Pinpoint the cell where the given text exists, returning its [x, y] midpoint coordinate. 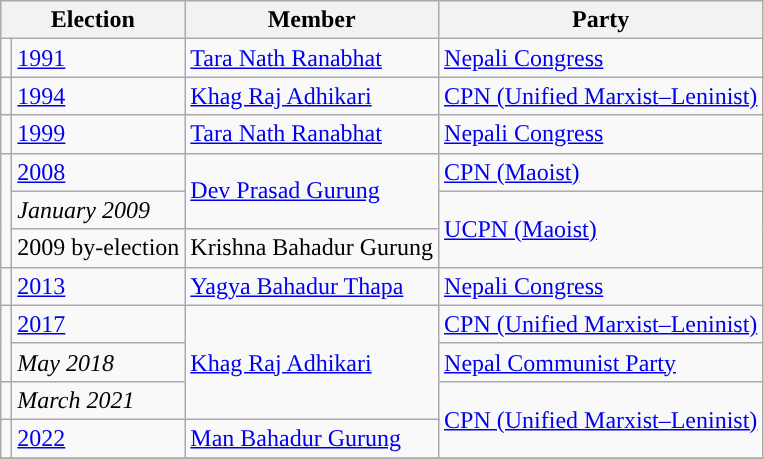
Man Bahadur Gurung [312, 438]
May 2018 [98, 362]
Nepal Communist Party [601, 362]
Krishna Bahadur Gurung [312, 248]
1994 [98, 96]
UCPN (Maoist) [601, 229]
1991 [98, 58]
CPN (Maoist) [601, 172]
2009 by-election [98, 248]
Dev Prasad Gurung [312, 191]
2017 [98, 324]
Yagya Bahadur Thapa [312, 286]
Member [312, 20]
2008 [98, 172]
January 2009 [98, 210]
1999 [98, 134]
Party [601, 20]
March 2021 [98, 400]
Election [93, 20]
2022 [98, 438]
2013 [98, 286]
